From the cell containing the given text, extract its center point as [x, y] coordinate. 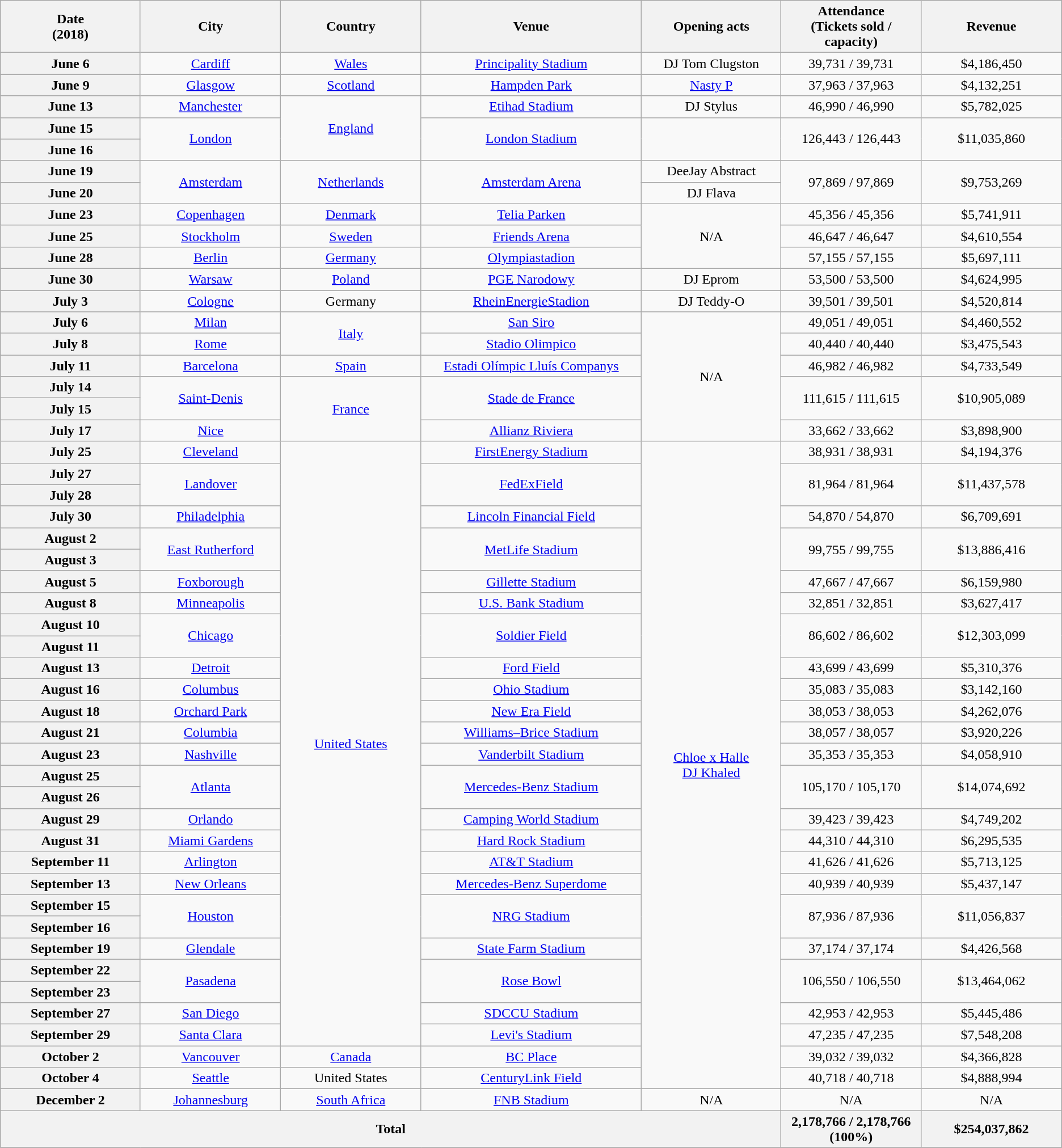
July 15 [70, 409]
September 16 [70, 927]
Opening acts [711, 27]
July 27 [70, 474]
$11,035,860 [992, 139]
Soldier Field [531, 635]
October 2 [70, 1057]
Columbia [210, 733]
Mercedes-Benz Superdome [531, 884]
Cleveland [210, 452]
Amsterdam [210, 182]
August 3 [70, 560]
35,083 / 35,083 [851, 690]
Columbus [210, 690]
$4,132,251 [992, 85]
Santa Clara [210, 1035]
Olympiastadion [531, 258]
September 15 [70, 905]
June 23 [70, 214]
Rome [210, 344]
September 11 [70, 862]
$4,624,995 [992, 279]
RheinEnergieStadion [531, 301]
July 3 [70, 301]
Glasgow [210, 85]
Nice [210, 430]
Wales [351, 64]
$14,074,692 [992, 787]
$4,749,202 [992, 819]
Stockholm [210, 236]
33,662 / 33,662 [851, 430]
August 23 [70, 754]
July 17 [70, 430]
40,718 / 40,718 [851, 1078]
June 9 [70, 85]
Netherlands [351, 182]
$10,905,089 [992, 398]
FNB Stadium [531, 1100]
DJ Stylus [711, 107]
$4,194,376 [992, 452]
49,051 / 49,051 [851, 323]
August 10 [70, 624]
Chicago [210, 635]
105,170 / 105,170 [851, 787]
$3,142,160 [992, 690]
Date(2018) [70, 27]
$3,920,226 [992, 733]
$3,627,417 [992, 603]
DeeJay Abstract [711, 171]
July 28 [70, 495]
38,053 / 38,053 [851, 711]
East Rutherford [210, 549]
England [351, 128]
September 19 [70, 948]
Milan [210, 323]
Camping World Stadium [531, 819]
54,870 / 54,870 [851, 517]
Revenue [992, 27]
Hard Rock Stadium [531, 841]
August 31 [70, 841]
September 23 [70, 992]
$9,753,269 [992, 182]
53,500 / 53,500 [851, 279]
81,964 / 81,964 [851, 484]
$5,445,486 [992, 1014]
Houston [210, 916]
Seattle [210, 1078]
December 2 [70, 1100]
France [351, 409]
$4,460,552 [992, 323]
Etihad Stadium [531, 107]
46,647 / 46,647 [851, 236]
August 26 [70, 797]
86,602 / 86,602 [851, 635]
DJ Eprom [711, 279]
2,178,766 / 2,178,766 (100%) [851, 1129]
Country [351, 27]
$5,310,376 [992, 668]
FirstEnergy Stadium [531, 452]
$4,610,554 [992, 236]
July 8 [70, 344]
Rose Bowl [531, 981]
Venue [531, 27]
City [210, 27]
August 18 [70, 711]
London [210, 139]
Manchester [210, 107]
Berlin [210, 258]
Detroit [210, 668]
Poland [351, 279]
Glendale [210, 948]
35,353 / 35,353 [851, 754]
Mercedes-Benz Stadium [531, 787]
$12,303,099 [992, 635]
$7,548,208 [992, 1035]
Friends Arena [531, 236]
$5,782,025 [992, 107]
Lincoln Financial Field [531, 517]
$11,056,837 [992, 916]
August 13 [70, 668]
87,936 / 87,936 [851, 916]
June 16 [70, 150]
FedExField [531, 484]
AT&T Stadium [531, 862]
June 30 [70, 279]
DJ Tom Clugston [711, 64]
August 21 [70, 733]
Denmark [351, 214]
46,982 / 46,982 [851, 366]
$4,733,549 [992, 366]
Miami Gardens [210, 841]
September 27 [70, 1014]
111,615 / 111,615 [851, 398]
June 19 [70, 171]
$5,697,111 [992, 258]
Allianz Riviera [531, 430]
DJ Flava [711, 193]
$11,437,578 [992, 484]
Nashville [210, 754]
September 29 [70, 1035]
Ford Field [531, 668]
June 28 [70, 258]
Telia Parken [531, 214]
PGE Narodowy [531, 279]
Stade de France [531, 398]
July 14 [70, 387]
$6,159,980 [992, 581]
Vanderbilt Stadium [531, 754]
$4,426,568 [992, 948]
44,310 / 44,310 [851, 841]
97,869 / 97,869 [851, 182]
July 25 [70, 452]
Hampden Park [531, 85]
39,501 / 39,501 [851, 301]
40,939 / 40,939 [851, 884]
Williams–Brice Stadium [531, 733]
45,356 / 45,356 [851, 214]
$3,898,900 [992, 430]
June 25 [70, 236]
Vancouver [210, 1057]
Foxborough [210, 581]
Sweden [351, 236]
126,443 / 126,443 [851, 139]
Nasty P [711, 85]
Scotland [351, 85]
August 11 [70, 646]
Levi's Stadium [531, 1035]
Philadelphia [210, 517]
Amsterdam Arena [531, 182]
$5,437,147 [992, 884]
New Era Field [531, 711]
Cologne [210, 301]
August 5 [70, 581]
June 20 [70, 193]
October 4 [70, 1078]
43,699 / 43,699 [851, 668]
Cardiff [210, 64]
August 8 [70, 603]
September 13 [70, 884]
Chloe x Halle DJ Khaled [711, 765]
$4,366,828 [992, 1057]
Stadio Olimpico [531, 344]
99,755 / 99,755 [851, 549]
$4,520,814 [992, 301]
June 6 [70, 64]
$254,037,862 [992, 1129]
Total [391, 1129]
Minneapolis [210, 603]
August 16 [70, 690]
$6,709,691 [992, 517]
106,550 / 106,550 [851, 981]
57,155 / 57,155 [851, 258]
Barcelona [210, 366]
SDCCU Stadium [531, 1014]
September 22 [70, 970]
32,851 / 32,851 [851, 603]
41,626 / 41,626 [851, 862]
Ohio Stadium [531, 690]
Landover [210, 484]
Italy [351, 334]
July 11 [70, 366]
Orlando [210, 819]
37,174 / 37,174 [851, 948]
38,931 / 38,931 [851, 452]
August 29 [70, 819]
Copenhagen [210, 214]
San Siro [531, 323]
47,667 / 47,667 [851, 581]
August 2 [70, 538]
$6,295,535 [992, 841]
July 6 [70, 323]
46,990 / 46,990 [851, 107]
MetLife Stadium [531, 549]
40,440 / 40,440 [851, 344]
$13,464,062 [992, 981]
San Diego [210, 1014]
47,235 / 47,235 [851, 1035]
U.S. Bank Stadium [531, 603]
$4,888,994 [992, 1078]
Estadi Olímpic Lluís Companys [531, 366]
Atlanta [210, 787]
Canada [351, 1057]
Warsaw [210, 279]
August 25 [70, 776]
38,057 / 38,057 [851, 733]
DJ Teddy-O [711, 301]
$3,475,543 [992, 344]
Spain [351, 366]
London Stadium [531, 139]
CenturyLink Field [531, 1078]
Pasadena [210, 981]
39,423 / 39,423 [851, 819]
NRG Stadium [531, 916]
42,953 / 42,953 [851, 1014]
June 15 [70, 128]
37,963 / 37,963 [851, 85]
$4,186,450 [992, 64]
$4,058,910 [992, 754]
July 30 [70, 517]
South Africa [351, 1100]
June 13 [70, 107]
BC Place [531, 1057]
39,731 / 39,731 [851, 64]
$13,886,416 [992, 549]
Saint-Denis [210, 398]
New Orleans [210, 884]
Gillette Stadium [531, 581]
Orchard Park [210, 711]
$5,713,125 [992, 862]
$5,741,911 [992, 214]
Attendance(Tickets sold / capacity) [851, 27]
State Farm Stadium [531, 948]
39,032 / 39,032 [851, 1057]
Principality Stadium [531, 64]
Johannesburg [210, 1100]
$4,262,076 [992, 711]
Arlington [210, 862]
